Capture the cell that displays the provided text and extract its [X, Y] central coordinate. 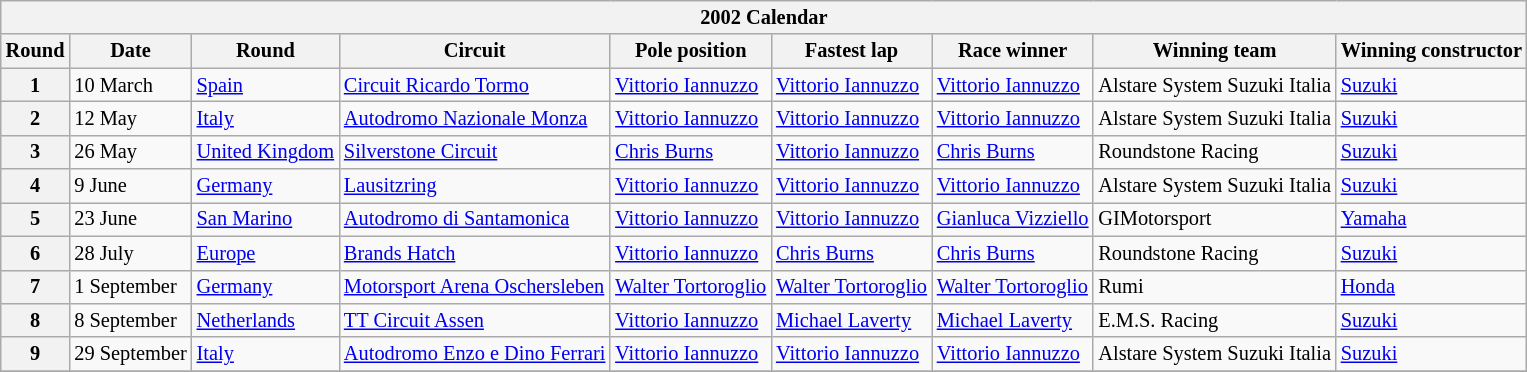
29 September [130, 354]
Rumi [1214, 287]
7 [36, 287]
Yamaha [1432, 219]
Autodromo di Santamonica [474, 219]
9 [36, 354]
E.M.S. Racing [1214, 320]
8 September [130, 320]
Race winner [1013, 51]
Gianluca Vizziello [1013, 219]
12 May [130, 118]
1 September [130, 287]
26 May [130, 152]
Pole position [690, 51]
Lausitzring [474, 186]
8 [36, 320]
Circuit [474, 51]
Winning constructor [1432, 51]
28 July [130, 253]
10 March [130, 85]
Spain [266, 85]
Circuit Ricardo Tormo [474, 85]
4 [36, 186]
5 [36, 219]
Winning team [1214, 51]
1 [36, 85]
Brands Hatch [474, 253]
TT Circuit Assen [474, 320]
Fastest lap [852, 51]
GIMotorsport [1214, 219]
9 June [130, 186]
Netherlands [266, 320]
2 [36, 118]
Motorsport Arena Oschersleben [474, 287]
2002 Calendar [764, 17]
Silverstone Circuit [474, 152]
3 [36, 152]
6 [36, 253]
Autodromo Enzo e Dino Ferrari [474, 354]
Honda [1432, 287]
United Kingdom [266, 152]
Date [130, 51]
Autodromo Nazionale Monza [474, 118]
Europe [266, 253]
San Marino [266, 219]
23 June [130, 219]
